Detect which cell encompasses the target text, then output its (x, y) center coordinate. 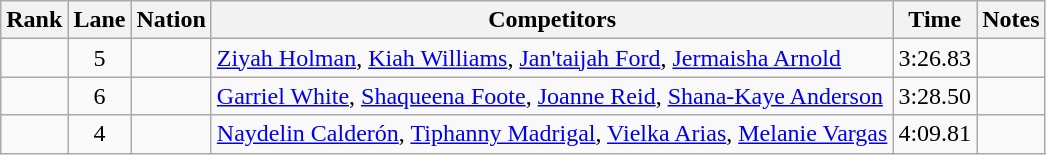
Notes (1011, 20)
3:28.50 (935, 96)
Garriel White, Shaqueena Foote, Joanne Reid, Shana-Kaye Anderson (552, 96)
Lane (100, 20)
Ziyah Holman, Kiah Williams, Jan'taijah Ford, Jermaisha Arnold (552, 58)
4 (100, 134)
Rank (34, 20)
Naydelin Calderón, Tiphanny Madrigal, Vielka Arias, Melanie Vargas (552, 134)
Competitors (552, 20)
Time (935, 20)
3:26.83 (935, 58)
Nation (171, 20)
4:09.81 (935, 134)
6 (100, 96)
5 (100, 58)
